Provide the [X, Y] coordinate of the cell's center where the given text is located.  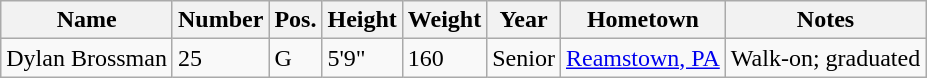
Senior [524, 58]
25 [220, 58]
Weight [444, 20]
Walk-on; graduated [825, 58]
G [296, 58]
160 [444, 58]
Number [220, 20]
Hometown [642, 20]
Height [362, 20]
Pos. [296, 20]
Year [524, 20]
Notes [825, 20]
Reamstown, PA [642, 58]
Name [87, 20]
Dylan Brossman [87, 58]
5'9" [362, 58]
